Capture the cell that displays the provided text and extract its (X, Y) central coordinate. 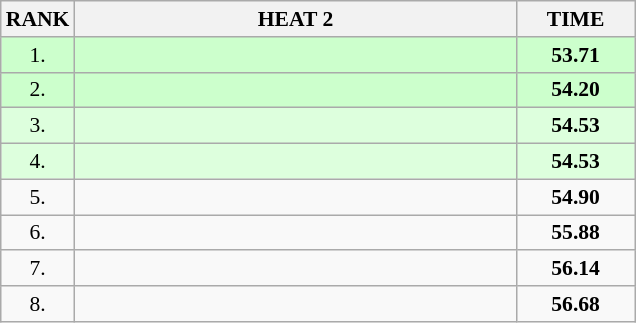
7. (38, 269)
56.14 (576, 269)
3. (38, 126)
RANK (38, 19)
53.71 (576, 55)
HEAT 2 (295, 19)
6. (38, 233)
TIME (576, 19)
54.20 (576, 90)
54.90 (576, 197)
8. (38, 304)
56.68 (576, 304)
5. (38, 197)
55.88 (576, 233)
2. (38, 90)
1. (38, 55)
4. (38, 162)
